Scan for the cell matching the given text and deliver its [x, y] coordinate at center. 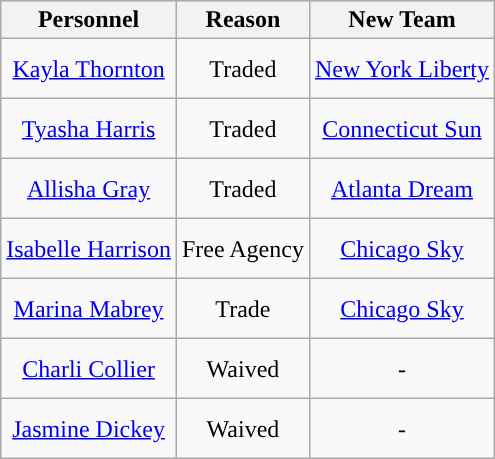
Tyasha Harris [89, 129]
Jasmine Dickey [89, 429]
Marina Mabrey [89, 309]
Charli Collier [89, 369]
Allisha Gray [89, 189]
New York Liberty [402, 69]
Isabelle Harrison [89, 249]
Reason [242, 20]
Trade [242, 309]
Connecticut Sun [402, 129]
Atlanta Dream [402, 189]
Kayla Thornton [89, 69]
Personnel [89, 20]
Free Agency [242, 249]
New Team [402, 20]
